Output the (x, y) coordinate of the center of the cell containing the given text.  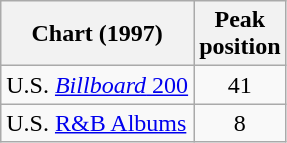
Chart (1997) (98, 34)
41 (240, 85)
U.S. R&B Albums (98, 123)
U.S. Billboard 200 (98, 85)
Peakposition (240, 34)
8 (240, 123)
